Extract the (x, y) coordinate from the center of the cell holding the provided text.  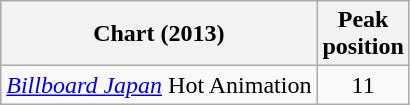
Billboard Japan Hot Animation (159, 85)
Chart (2013) (159, 34)
Peakposition (363, 34)
11 (363, 85)
